Capture the cell that displays the provided text and extract its (x, y) central coordinate. 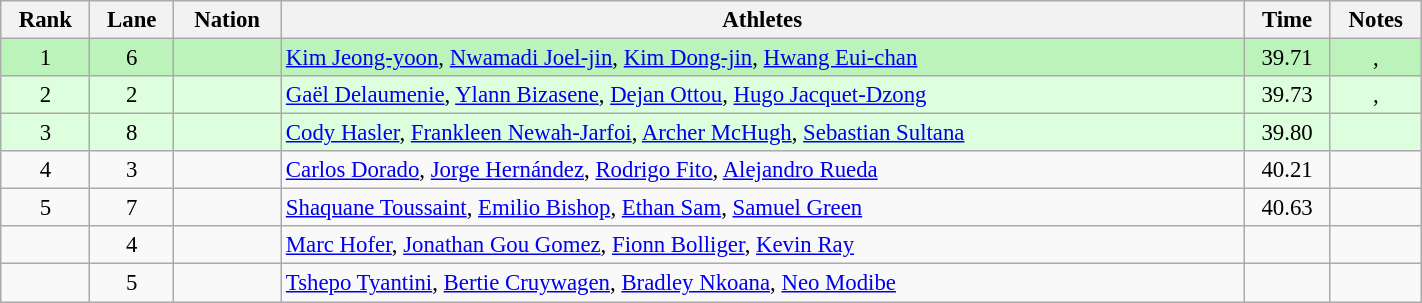
Kim Jeong-yoon, Nwamadi Joel-jin, Kim Dong-jin, Hwang Eui-chan (762, 58)
Marc Hofer, Jonathan Gou Gomez, Fionn Bolliger, Kevin Ray (762, 245)
Shaquane Toussaint, Emilio Bishop, Ethan Sam, Samuel Green (762, 208)
40.63 (1287, 208)
40.21 (1287, 170)
7 (132, 208)
Lane (132, 20)
8 (132, 133)
Nation (228, 20)
Notes (1376, 20)
1 (46, 58)
Tshepo Tyantini, Bertie Cruywagen, Bradley Nkoana, Neo Modibe (762, 283)
Carlos Dorado, Jorge Hernández, Rodrigo Fito, Alejandro Rueda (762, 170)
39.80 (1287, 133)
Cody Hasler, Frankleen Newah-Jarfoi, Archer McHugh, Sebastian Sultana (762, 133)
Time (1287, 20)
Rank (46, 20)
Gaël Delaumenie, Ylann Bizasene, Dejan Ottou, Hugo Jacquet-Dzong (762, 95)
39.73 (1287, 95)
Athletes (762, 20)
6 (132, 58)
39.71 (1287, 58)
